From the cell containing the given text, extract its center point as [x, y] coordinate. 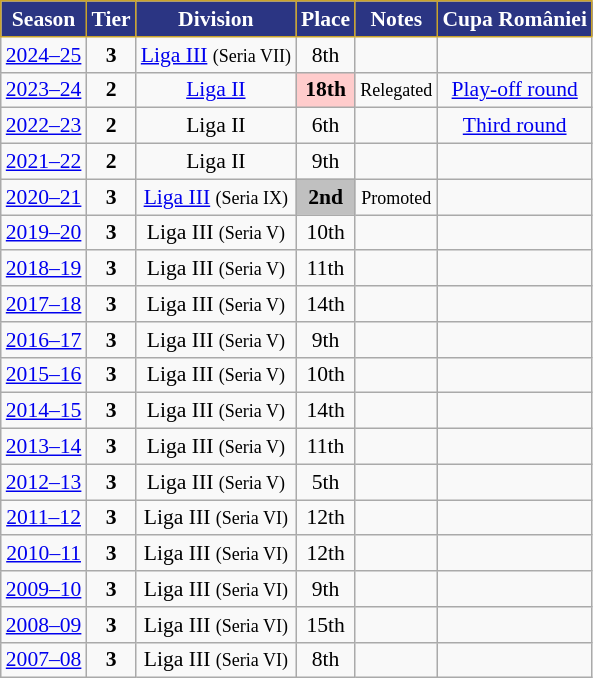
Division [216, 19]
Liga III (Seria VII) [216, 55]
2022–23 [44, 126]
Notes [396, 19]
Place [326, 19]
Promoted [396, 197]
2007–08 [44, 660]
2012–13 [44, 482]
2016–17 [44, 340]
2013–14 [44, 447]
2017–18 [44, 304]
Relegated [396, 90]
2018–19 [44, 269]
2011–12 [44, 518]
Season [44, 19]
18th [326, 90]
2nd [326, 197]
2019–20 [44, 233]
6th [326, 126]
2015–16 [44, 375]
2024–25 [44, 55]
Play-off round [514, 90]
2014–15 [44, 411]
2009–10 [44, 589]
Liga III (Seria IX) [216, 197]
2023–24 [44, 90]
Third round [514, 126]
5th [326, 482]
2010–11 [44, 554]
2020–21 [44, 197]
15th [326, 625]
Cupa României [514, 19]
2021–22 [44, 162]
2008–09 [44, 625]
Tier [110, 19]
